Find where the given text appears and provide that cell's center as [X, Y] coordinate. 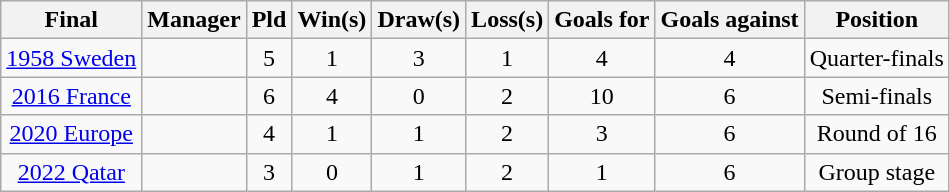
2020 Europe [72, 134]
Position [876, 20]
Round of 16 [876, 134]
Manager [194, 20]
Goals for [602, 20]
Win(s) [332, 20]
2016 France [72, 96]
2022 Qatar [72, 172]
Loss(s) [508, 20]
Goals against [730, 20]
Semi-finals [876, 96]
Final [72, 20]
Quarter-finals [876, 58]
10 [602, 96]
Pld [269, 20]
Draw(s) [419, 20]
5 [269, 58]
1958 Sweden [72, 58]
Group stage [876, 172]
